Detect which cell encompasses the target text, then output its [X, Y] center coordinate. 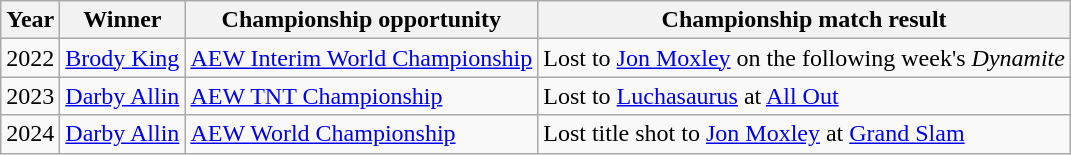
Brody King [122, 58]
Winner [122, 20]
Lost to Jon Moxley on the following week's Dynamite [804, 58]
Lost to Luchasaurus at All Out [804, 96]
2023 [30, 96]
AEW World Championship [362, 134]
2022 [30, 58]
AEW TNT Championship [362, 96]
Championship match result [804, 20]
Championship opportunity [362, 20]
Year [30, 20]
Lost title shot to Jon Moxley at Grand Slam [804, 134]
2024 [30, 134]
AEW Interim World Championship [362, 58]
